Return [x, y] of the center of cell containing provided text 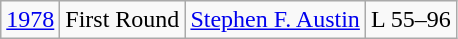
1978 [30, 20]
Stephen F. Austin [275, 20]
First Round [122, 20]
L 55–96 [410, 20]
